Return (X, Y) of the center of cell containing provided text 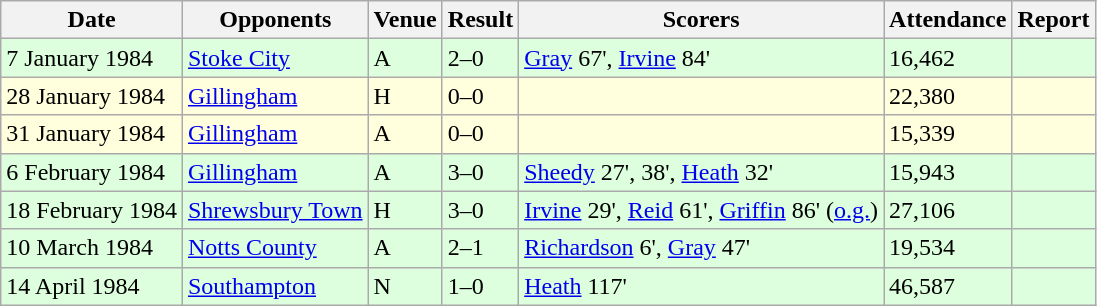
Scorers (702, 20)
46,587 (948, 286)
10 March 1984 (92, 248)
Report (1054, 20)
28 January 1984 (92, 96)
Sheedy 27', 38', Heath 32' (702, 172)
Irvine 29', Reid 61', Griffin 86' (o.g.) (702, 210)
1–0 (480, 286)
27,106 (948, 210)
22,380 (948, 96)
16,462 (948, 58)
Date (92, 20)
Result (480, 20)
18 February 1984 (92, 210)
7 January 1984 (92, 58)
2–0 (480, 58)
15,943 (948, 172)
Southampton (275, 286)
31 January 1984 (92, 134)
14 April 1984 (92, 286)
Heath 117' (702, 286)
6 February 1984 (92, 172)
Richardson 6', Gray 47' (702, 248)
Attendance (948, 20)
Venue (405, 20)
19,534 (948, 248)
Gray 67', Irvine 84' (702, 58)
15,339 (948, 134)
2–1 (480, 248)
Notts County (275, 248)
Stoke City (275, 58)
Shrewsbury Town (275, 210)
N (405, 286)
Opponents (275, 20)
